Return the (x, y) coordinate for the center point of the cell that contains the specified text.  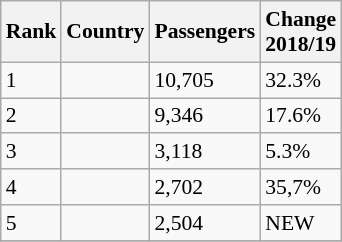
2 (32, 116)
Country (105, 32)
Change2018/19 (300, 32)
17.6% (300, 116)
32.3% (300, 80)
3 (32, 152)
9,346 (204, 116)
Rank (32, 32)
1 (32, 80)
35,7% (300, 187)
2,702 (204, 187)
10,705 (204, 80)
NEW (300, 223)
5 (32, 223)
4 (32, 187)
5.3% (300, 152)
Passengers (204, 32)
2,504 (204, 223)
3,118 (204, 152)
